From the cell containing the given text, extract its center point as [X, Y] coordinate. 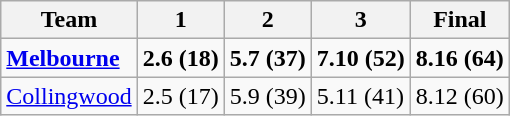
5.11 (41) [360, 96]
2.6 (18) [180, 58]
Collingwood [69, 96]
8.12 (60) [460, 96]
7.10 (52) [360, 58]
8.16 (64) [460, 58]
Melbourne [69, 58]
Final [460, 20]
3 [360, 20]
5.9 (39) [268, 96]
1 [180, 20]
2.5 (17) [180, 96]
2 [268, 20]
Team [69, 20]
5.7 (37) [268, 58]
